Detect which cell encompasses the target text, then output its [X, Y] center coordinate. 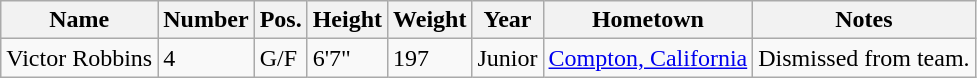
Pos. [280, 20]
Number [206, 20]
Dismissed from team. [864, 58]
Compton, California [648, 58]
Year [508, 20]
Weight [430, 20]
Height [347, 20]
Notes [864, 20]
197 [430, 58]
G/F [280, 58]
Junior [508, 58]
6'7" [347, 58]
Victor Robbins [80, 58]
4 [206, 58]
Hometown [648, 20]
Name [80, 20]
